For the text-containing cell, return its midpoint in [X, Y] coordinate format. 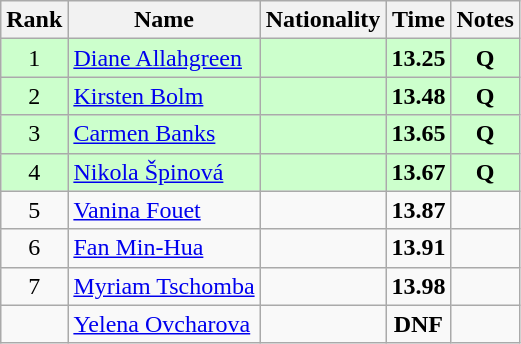
Diane Allahgreen [164, 58]
Time [418, 20]
13.25 [418, 58]
13.98 [418, 286]
6 [34, 248]
Kirsten Bolm [164, 96]
13.67 [418, 172]
Name [164, 20]
13.48 [418, 96]
13.91 [418, 248]
Vanina Fouet [164, 210]
3 [34, 134]
Notes [485, 20]
7 [34, 286]
13.87 [418, 210]
1 [34, 58]
Carmen Banks [164, 134]
Rank [34, 20]
5 [34, 210]
4 [34, 172]
DNF [418, 324]
Yelena Ovcharova [164, 324]
Nikola Špinová [164, 172]
13.65 [418, 134]
2 [34, 96]
Myriam Tschomba [164, 286]
Fan Min-Hua [164, 248]
Nationality [323, 20]
